Locate the cell with the specified text and output its (X, Y) center coordinate. 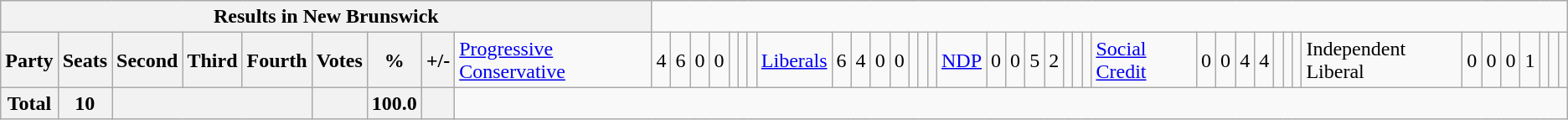
10 (85, 103)
+/- (437, 60)
Seats (85, 60)
2 (1054, 60)
Votes (339, 60)
% (394, 60)
Independent Liberal (1382, 60)
Results in New Brunswick (327, 17)
NDP (962, 60)
5 (1035, 60)
Second (147, 60)
Third (213, 60)
100.0 (394, 103)
Fourth (276, 60)
Party (29, 60)
Liberals (794, 60)
Social Credit (1144, 60)
1 (1529, 60)
Progressive Conservative (553, 60)
Total (29, 103)
